Find where the given text appears and provide that cell's center as [X, Y] coordinate. 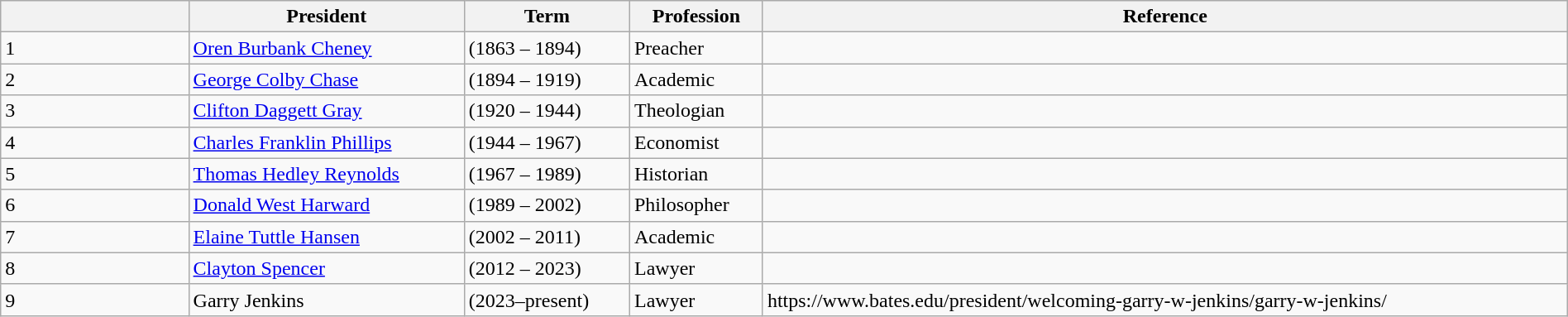
Clayton Spencer [326, 268]
Thomas Hedley Reynolds [326, 174]
(1863 – 1894) [547, 48]
(2023–present) [547, 300]
(1944 – 1967) [547, 142]
6 [94, 205]
Profession [696, 17]
1 [94, 48]
Preacher [696, 48]
President [326, 17]
9 [94, 300]
(2012 – 2023) [547, 268]
Historian [696, 174]
5 [94, 174]
(1989 – 2002) [547, 205]
(2002 – 2011) [547, 237]
Elaine Tuttle Hansen [326, 237]
2 [94, 79]
Philosopher [696, 205]
https://www.bates.edu/president/welcoming-garry-w-jenkins/garry-w-jenkins/ [1164, 300]
Charles Franklin Phillips [326, 142]
Donald West Harward [326, 205]
Oren Burbank Cheney [326, 48]
Clifton Daggett Gray [326, 111]
(1920 – 1944) [547, 111]
Theologian [696, 111]
3 [94, 111]
4 [94, 142]
Reference [1164, 17]
George Colby Chase [326, 79]
Term [547, 17]
7 [94, 237]
Garry Jenkins [326, 300]
(1894 – 1919) [547, 79]
8 [94, 268]
Economist [696, 142]
(1967 – 1989) [547, 174]
